Extract the (X, Y) coordinate from the center of the cell holding the provided text.  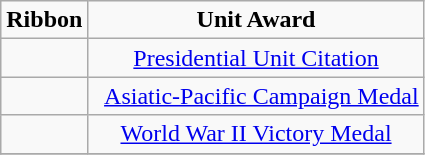
Presidential Unit Citation (256, 58)
World War II Victory Medal (256, 134)
Unit Award (256, 20)
Ribbon (44, 20)
Asiatic-Pacific Campaign Medal (256, 96)
